Identify which cell holds the provided text, then report its (X, Y) central coordinate. 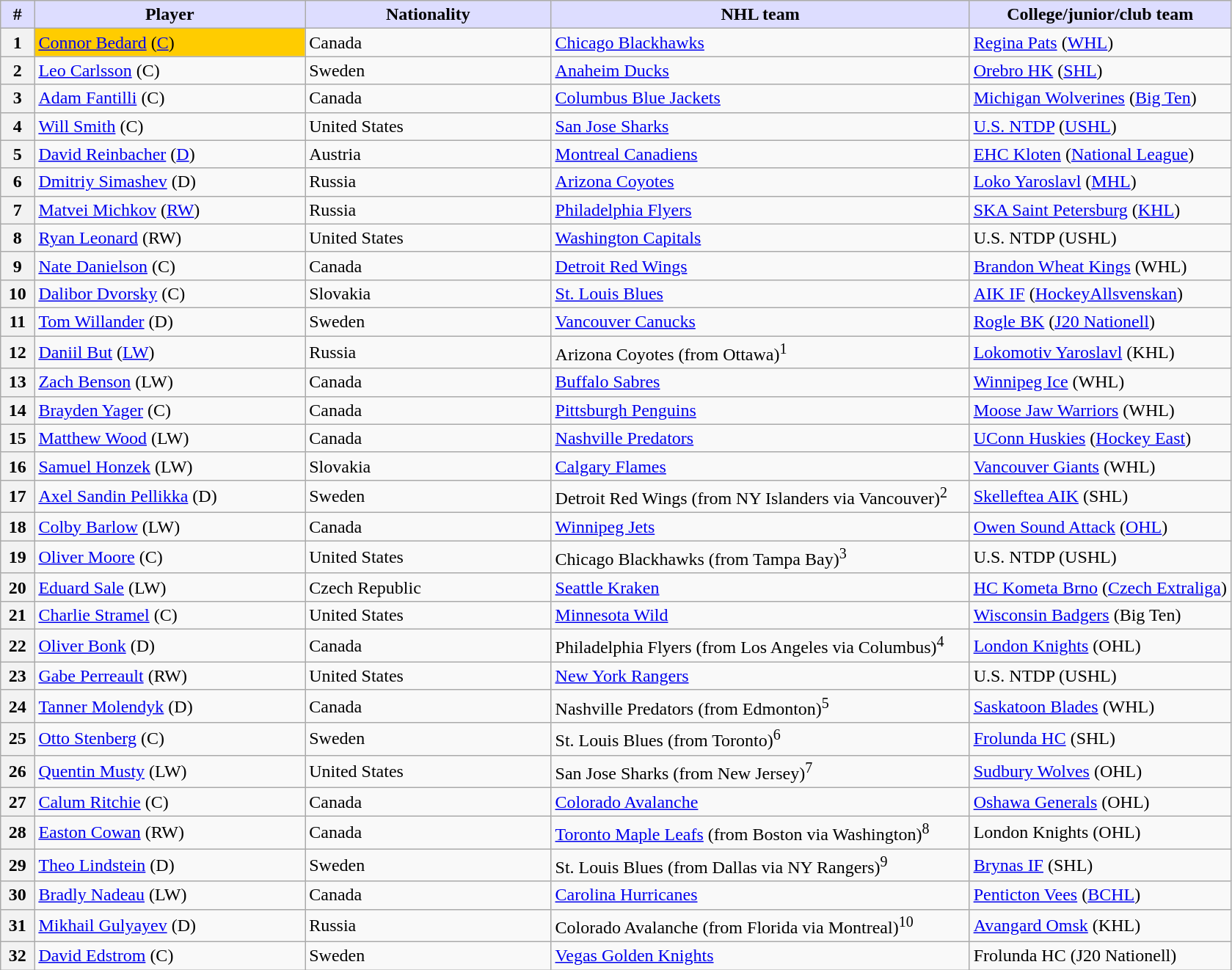
Arizona Coyotes (from Ottawa)1 (760, 352)
Michigan Wolverines (Big Ten) (1100, 98)
Player (170, 15)
Colorado Avalanche (from Florida via Montreal)10 (760, 926)
Brayden Yager (C) (170, 410)
3 (18, 98)
EHC Kloten (National League) (1100, 154)
5 (18, 154)
Winnipeg Ice (WHL) (1100, 382)
30 (18, 895)
St. Louis Blues (from Toronto)6 (760, 740)
Calgary Flames (760, 466)
4 (18, 126)
Calum Ritchie (C) (170, 802)
Brynas IF (SHL) (1100, 864)
Dalibor Dvorsky (C) (170, 293)
Frolunda HC (SHL) (1100, 740)
Mikhail Gulyayev (D) (170, 926)
Quentin Musty (LW) (170, 772)
24 (18, 706)
Colby Barlow (LW) (170, 527)
San Jose Sharks (from New Jersey)7 (760, 772)
31 (18, 926)
Samuel Honzek (LW) (170, 466)
Avangard Omsk (KHL) (1100, 926)
Lokomotiv Yaroslavl (KHL) (1100, 352)
Ryan Leonard (RW) (170, 238)
Chicago Blackhawks (from Tampa Bay)3 (760, 558)
Nashville Predators (from Edmonton)5 (760, 706)
AIK IF (HockeyAllsvenskan) (1100, 293)
7 (18, 210)
Washington Capitals (760, 238)
David Reinbacher (D) (170, 154)
2 (18, 70)
Tanner Molendyk (D) (170, 706)
23 (18, 676)
Wisconsin Badgers (Big Ten) (1100, 616)
Vancouver Giants (WHL) (1100, 466)
Philadelphia Flyers (from Los Angeles via Columbus)4 (760, 646)
8 (18, 238)
Rogle BK (J20 Nationell) (1100, 321)
14 (18, 410)
Minnesota Wild (760, 616)
1 (18, 43)
Winnipeg Jets (760, 527)
9 (18, 266)
10 (18, 293)
12 (18, 352)
Tom Willander (D) (170, 321)
Toronto Maple Leafs (from Boston via Washington)8 (760, 832)
16 (18, 466)
College/junior/club team (1100, 15)
Saskatoon Blades (WHL) (1100, 706)
Owen Sound Attack (OHL) (1100, 527)
Columbus Blue Jackets (760, 98)
Easton Cowan (RW) (170, 832)
Anaheim Ducks (760, 70)
Charlie Stramel (C) (170, 616)
St. Louis Blues (760, 293)
Dmitriy Simashev (D) (170, 182)
Gabe Perreault (RW) (170, 676)
Sudbury Wolves (OHL) (1100, 772)
20 (18, 587)
Chicago Blackhawks (760, 43)
Loko Yaroslavl (MHL) (1100, 182)
18 (18, 527)
David Edstrom (C) (170, 956)
Adam Fantilli (C) (170, 98)
Zach Benson (LW) (170, 382)
Brandon Wheat Kings (WHL) (1100, 266)
26 (18, 772)
Vancouver Canucks (760, 321)
Nate Danielson (C) (170, 266)
Matthew Wood (LW) (170, 438)
# (18, 15)
Carolina Hurricanes (760, 895)
Detroit Red Wings (from NY Islanders via Vancouver)2 (760, 496)
Leo Carlsson (C) (170, 70)
HC Kometa Brno (Czech Extraliga) (1100, 587)
11 (18, 321)
Detroit Red Wings (760, 266)
22 (18, 646)
27 (18, 802)
Regina Pats (WHL) (1100, 43)
Oliver Moore (C) (170, 558)
25 (18, 740)
New York Rangers (760, 676)
Matvei Michkov (RW) (170, 210)
San Jose Sharks (760, 126)
Theo Lindstein (D) (170, 864)
Otto Stenberg (C) (170, 740)
Daniil But (LW) (170, 352)
Vegas Golden Knights (760, 956)
17 (18, 496)
Arizona Coyotes (760, 182)
Skelleftea AIK (SHL) (1100, 496)
13 (18, 382)
Philadelphia Flyers (760, 210)
SKA Saint Petersburg (KHL) (1100, 210)
Moose Jaw Warriors (WHL) (1100, 410)
Oshawa Generals (OHL) (1100, 802)
21 (18, 616)
Connor Bedard (C) (170, 43)
St. Louis Blues (from Dallas via NY Rangers)9 (760, 864)
Frolunda HC (J20 Nationell) (1100, 956)
Will Smith (C) (170, 126)
19 (18, 558)
29 (18, 864)
Czech Republic (429, 587)
32 (18, 956)
UConn Huskies (Hockey East) (1100, 438)
Buffalo Sabres (760, 382)
Oliver Bonk (D) (170, 646)
Axel Sandin Pellikka (D) (170, 496)
Orebro HK (SHL) (1100, 70)
Nationality (429, 15)
Pittsburgh Penguins (760, 410)
Colorado Avalanche (760, 802)
Bradly Nadeau (LW) (170, 895)
28 (18, 832)
15 (18, 438)
NHL team (760, 15)
Eduard Sale (LW) (170, 587)
Seattle Kraken (760, 587)
6 (18, 182)
Austria (429, 154)
Penticton Vees (BCHL) (1100, 895)
Nashville Predators (760, 438)
Montreal Canadiens (760, 154)
